Extract the [x, y] coordinate from the center of the cell holding the provided text.  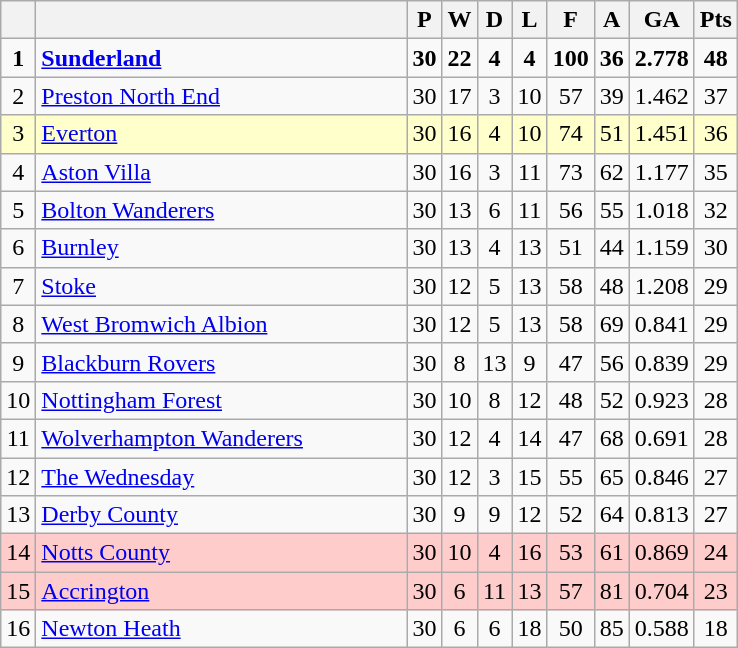
P [424, 20]
GA [662, 20]
81 [612, 591]
44 [612, 248]
7 [18, 286]
Newton Heath [222, 629]
100 [570, 58]
24 [716, 553]
0.588 [662, 629]
2 [18, 96]
1.018 [662, 210]
Accrington [222, 591]
1.177 [662, 172]
West Bromwich Albion [222, 324]
73 [570, 172]
D [494, 20]
F [570, 20]
The Wednesday [222, 477]
74 [570, 134]
Everton [222, 134]
W [460, 20]
69 [612, 324]
1.208 [662, 286]
61 [612, 553]
50 [570, 629]
Blackburn Rovers [222, 362]
0.841 [662, 324]
Pts [716, 20]
64 [612, 515]
Nottingham Forest [222, 400]
1.462 [662, 96]
Aston Villa [222, 172]
Bolton Wanderers [222, 210]
Stoke [222, 286]
62 [612, 172]
2.778 [662, 58]
39 [612, 96]
0.923 [662, 400]
Wolverhampton Wanderers [222, 438]
37 [716, 96]
Notts County [222, 553]
35 [716, 172]
1.159 [662, 248]
23 [716, 591]
22 [460, 58]
Burnley [222, 248]
L [530, 20]
65 [612, 477]
53 [570, 553]
0.839 [662, 362]
0.846 [662, 477]
Sunderland [222, 58]
A [612, 20]
0.813 [662, 515]
1.451 [662, 134]
0.691 [662, 438]
Preston North End [222, 96]
85 [612, 629]
68 [612, 438]
1 [18, 58]
Derby County [222, 515]
0.704 [662, 591]
32 [716, 210]
17 [460, 96]
0.869 [662, 553]
